Detect which cell encompasses the target text, then output its [x, y] center coordinate. 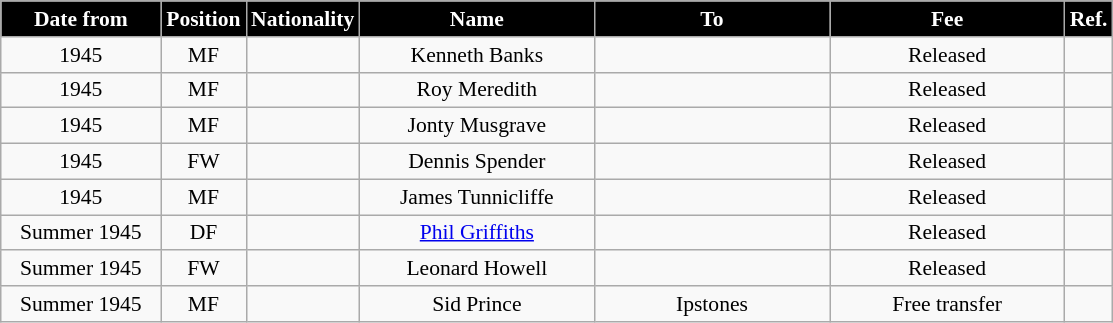
Free transfer [948, 304]
Roy Meredith [476, 90]
Dennis Spender [476, 162]
Leonard Howell [476, 269]
Kenneth Banks [476, 55]
Fee [948, 19]
Ipstones [712, 304]
DF [204, 233]
Jonty Musgrave [476, 126]
Ref. [1089, 19]
Name [476, 19]
Date from [81, 19]
Nationality [302, 19]
To [712, 19]
James Tunnicliffe [476, 197]
Sid Prince [476, 304]
Position [204, 19]
Phil Griffiths [476, 233]
